For the text-containing cell, return its midpoint in (x, y) coordinate format. 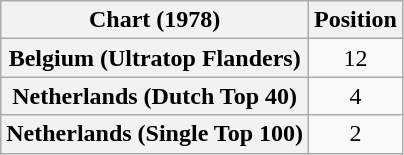
Belgium (Ultratop Flanders) (155, 58)
Netherlands (Single Top 100) (155, 134)
Position (356, 20)
12 (356, 58)
Netherlands (Dutch Top 40) (155, 96)
2 (356, 134)
4 (356, 96)
Chart (1978) (155, 20)
